Determine the [x, y] coordinate at the center of the cell enclosing the given text.  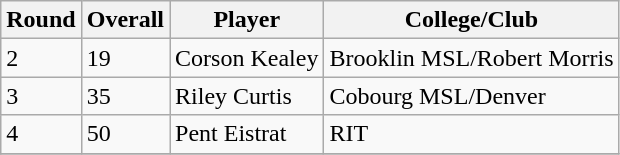
35 [125, 96]
Brooklin MSL/Robert Morris [472, 58]
RIT [472, 134]
Round [41, 20]
50 [125, 134]
Riley Curtis [247, 96]
4 [41, 134]
Player [247, 20]
Overall [125, 20]
Cobourg MSL/Denver [472, 96]
3 [41, 96]
2 [41, 58]
Corson Kealey [247, 58]
19 [125, 58]
Pent Eistrat [247, 134]
College/Club [472, 20]
